Extract the (x, y) coordinate from the center of the cell holding the provided text.  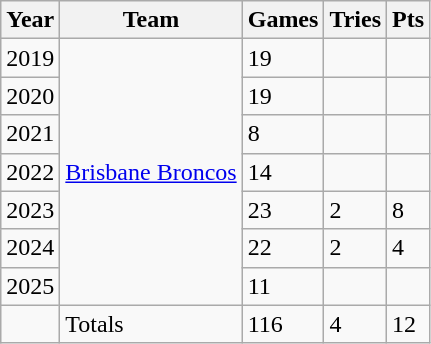
Year (30, 20)
2025 (30, 286)
116 (283, 324)
22 (283, 248)
11 (283, 286)
2022 (30, 172)
2021 (30, 134)
2020 (30, 96)
12 (408, 324)
Brisbane Broncos (151, 172)
Team (151, 20)
23 (283, 210)
Games (283, 20)
2023 (30, 210)
Tries (356, 20)
2019 (30, 58)
Totals (151, 324)
14 (283, 172)
2024 (30, 248)
Pts (408, 20)
